Provide the [X, Y] coordinate of the cell's center where the given text is located.  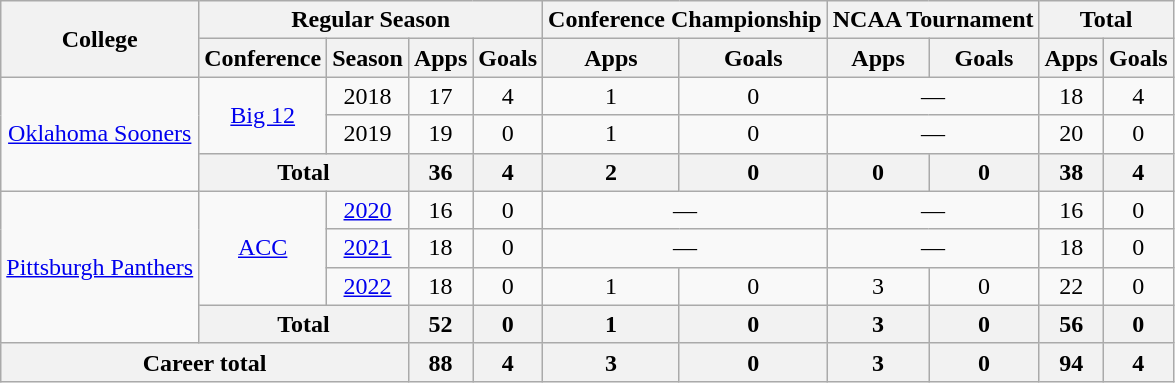
NCAA Tournament [933, 20]
2 [612, 172]
22 [1071, 286]
19 [440, 134]
56 [1071, 324]
2019 [368, 134]
Big 12 [263, 115]
17 [440, 96]
ACC [263, 248]
2022 [368, 286]
Oklahoma Sooners [100, 134]
2018 [368, 96]
36 [440, 172]
88 [440, 362]
Season [368, 58]
Regular Season [371, 20]
Conference [263, 58]
94 [1071, 362]
52 [440, 324]
Career total [205, 362]
College [100, 39]
20 [1071, 134]
38 [1071, 172]
2021 [368, 248]
2020 [368, 210]
Pittsburgh Panthers [100, 267]
Conference Championship [686, 20]
